Extract the (X, Y) coordinate from the center of the cell holding the provided text.  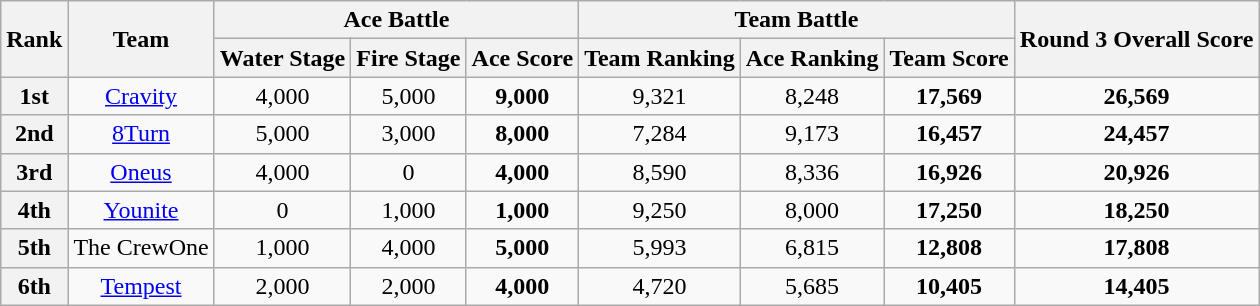
Team Battle (797, 20)
3rd (34, 172)
1st (34, 96)
5th (34, 248)
Round 3 Overall Score (1136, 39)
2nd (34, 134)
Team (141, 39)
5,993 (660, 248)
17,569 (949, 96)
Ace Ranking (812, 58)
9,000 (522, 96)
8,248 (812, 96)
Tempest (141, 286)
20,926 (1136, 172)
3,000 (408, 134)
26,569 (1136, 96)
14,405 (1136, 286)
8,336 (812, 172)
24,457 (1136, 134)
5,685 (812, 286)
17,250 (949, 210)
The CrewOne (141, 248)
16,457 (949, 134)
Ace Battle (396, 20)
Team Ranking (660, 58)
6,815 (812, 248)
12,808 (949, 248)
18,250 (1136, 210)
Younite (141, 210)
9,321 (660, 96)
10,405 (949, 286)
7,284 (660, 134)
Cravity (141, 96)
Ace Score (522, 58)
4th (34, 210)
6th (34, 286)
Fire Stage (408, 58)
17,808 (1136, 248)
Oneus (141, 172)
Team Score (949, 58)
Water Stage (282, 58)
9,250 (660, 210)
16,926 (949, 172)
Rank (34, 39)
4,720 (660, 286)
8,590 (660, 172)
8Turn (141, 134)
9,173 (812, 134)
